From the cell containing the given text, extract its center point as (X, Y) coordinate. 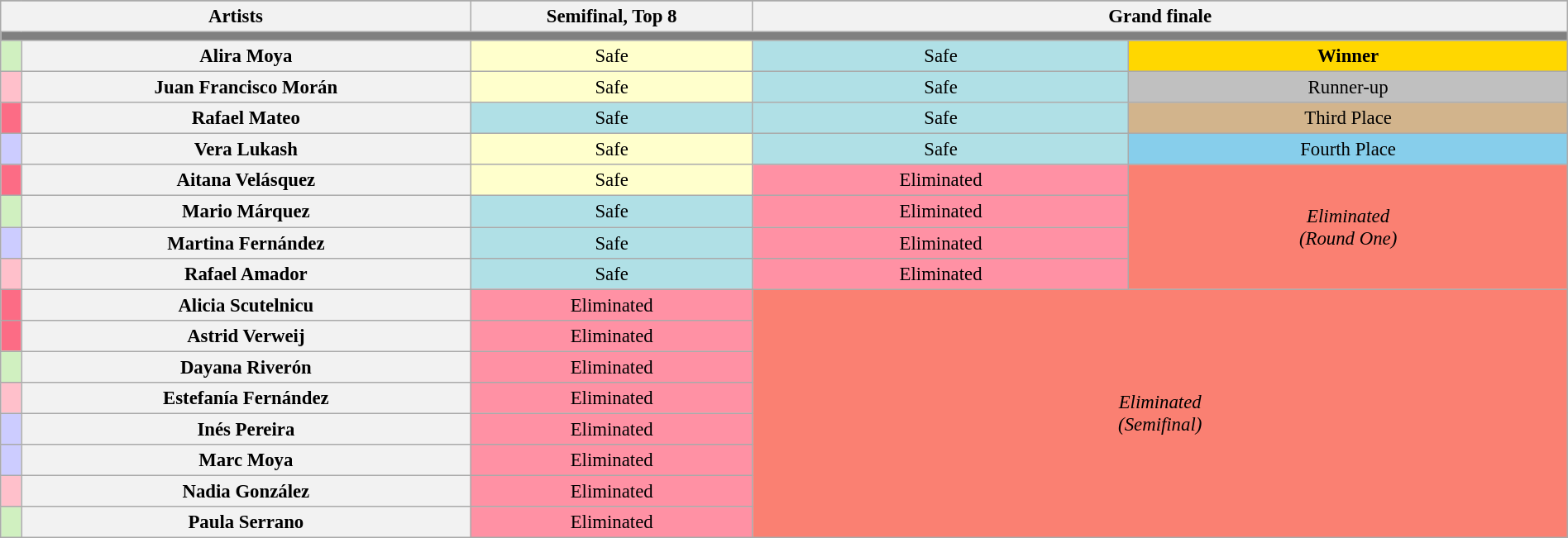
Winner (1348, 56)
Dayana Riverón (246, 367)
Runner-up (1348, 88)
Inés Pereira (246, 429)
Alicia Scutelnicu (246, 305)
Grand finale (1159, 17)
Aitana Velásquez (246, 181)
Eliminated(Round One) (1348, 227)
Eliminated(Semifinal) (1159, 413)
Estefanía Fernández (246, 398)
Alira Moya (246, 56)
Nadia González (246, 491)
Semifinal, Top 8 (612, 17)
Martina Fernández (246, 243)
Paula Serrano (246, 522)
Vera Lukash (246, 150)
Fourth Place (1348, 150)
Rafael Amador (246, 274)
Artists (236, 17)
Marc Moya (246, 460)
Juan Francisco Morán (246, 88)
Mario Márquez (246, 212)
Rafael Mateo (246, 118)
Astrid Verweij (246, 336)
Third Place (1348, 118)
